Identify which cell holds the provided text, then report its (x, y) central coordinate. 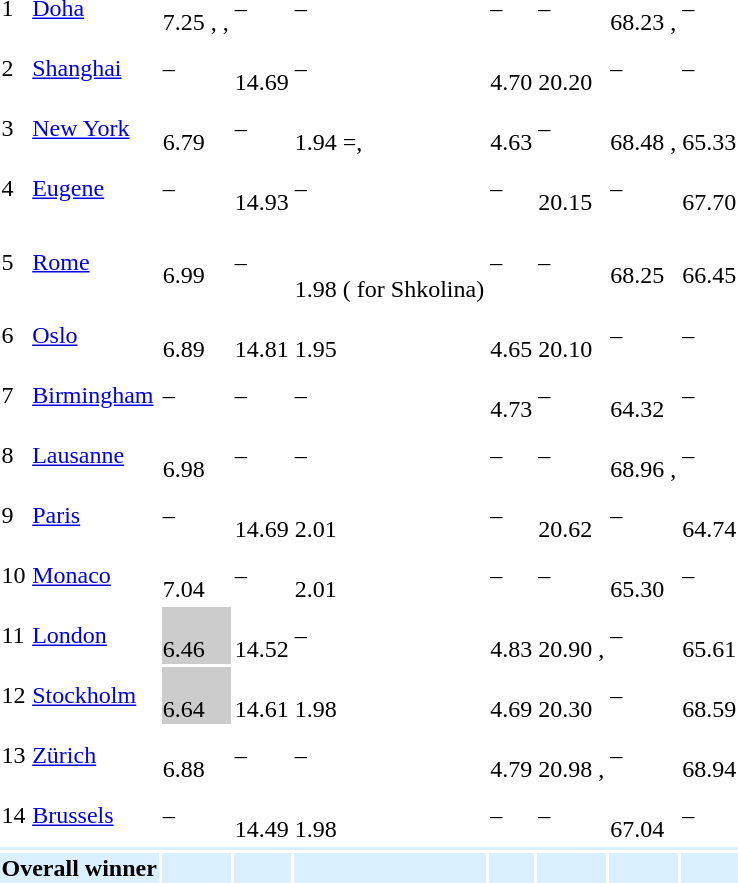
20.30 (572, 696)
14.61 (262, 696)
20.90 , (572, 636)
64.32 (644, 396)
11 (14, 636)
6.46 (196, 636)
Shanghai (95, 68)
6 (14, 336)
Brussels (95, 816)
6.89 (196, 336)
65.61 (710, 636)
Zürich (95, 756)
4.79 (512, 756)
7.04 (196, 576)
6.99 (196, 262)
4.73 (512, 396)
14.49 (262, 816)
Eugene (95, 188)
20.20 (572, 68)
Monaco (95, 576)
20.10 (572, 336)
64.74 (710, 516)
20.62 (572, 516)
Paris (95, 516)
4.63 (512, 128)
Lausanne (95, 456)
14.52 (262, 636)
13 (14, 756)
6.64 (196, 696)
4.65 (512, 336)
67.04 (644, 816)
12 (14, 696)
68.94 (710, 756)
66.45 (710, 262)
9 (14, 516)
1.98 ( for Shkolina) (389, 262)
65.30 (644, 576)
6.88 (196, 756)
7 (14, 396)
4.83 (512, 636)
14.81 (262, 336)
Birmingham (95, 396)
4.70 (512, 68)
London (95, 636)
1.95 (389, 336)
20.15 (572, 188)
68.48 , (644, 128)
Oslo (95, 336)
New York (95, 128)
6.79 (196, 128)
1.94 =, (389, 128)
Rome (95, 262)
68.96 , (644, 456)
6.98 (196, 456)
20.98 , (572, 756)
2 (14, 68)
4.69 (512, 696)
14 (14, 816)
5 (14, 262)
4 (14, 188)
14.93 (262, 188)
Stockholm (95, 696)
10 (14, 576)
67.70 (710, 188)
68.25 (644, 262)
3 (14, 128)
65.33 (710, 128)
68.59 (710, 696)
Overall winner (79, 868)
8 (14, 456)
